Search for the cell housing the specified text and yield its (x, y) center coordinate. 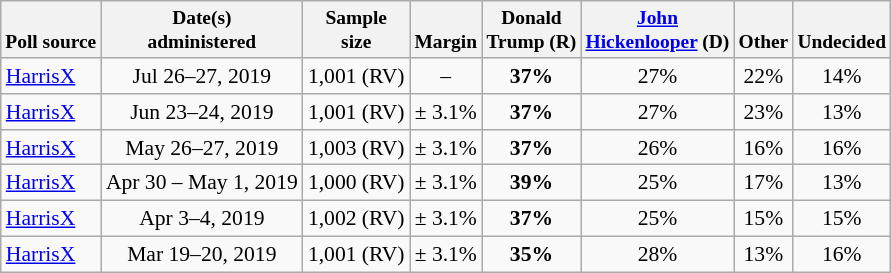
Jul 26–27, 2019 (202, 76)
Apr 3–4, 2019 (202, 219)
Samplesize (356, 30)
Apr 30 – May 1, 2019 (202, 183)
Margin (446, 30)
– (446, 76)
1,000 (RV) (356, 183)
Other (764, 30)
Jun 23–24, 2019 (202, 112)
Date(s)administered (202, 30)
1,002 (RV) (356, 219)
23% (764, 112)
28% (658, 254)
JohnHickenlooper (D) (658, 30)
DonaldTrump (R) (532, 30)
Undecided (842, 30)
35% (532, 254)
17% (764, 183)
May 26–27, 2019 (202, 148)
Mar 19–20, 2019 (202, 254)
Poll source (51, 30)
26% (658, 148)
14% (842, 76)
1,003 (RV) (356, 148)
22% (764, 76)
39% (532, 183)
